Pinpoint the cell where the given text exists, returning its [x, y] midpoint coordinate. 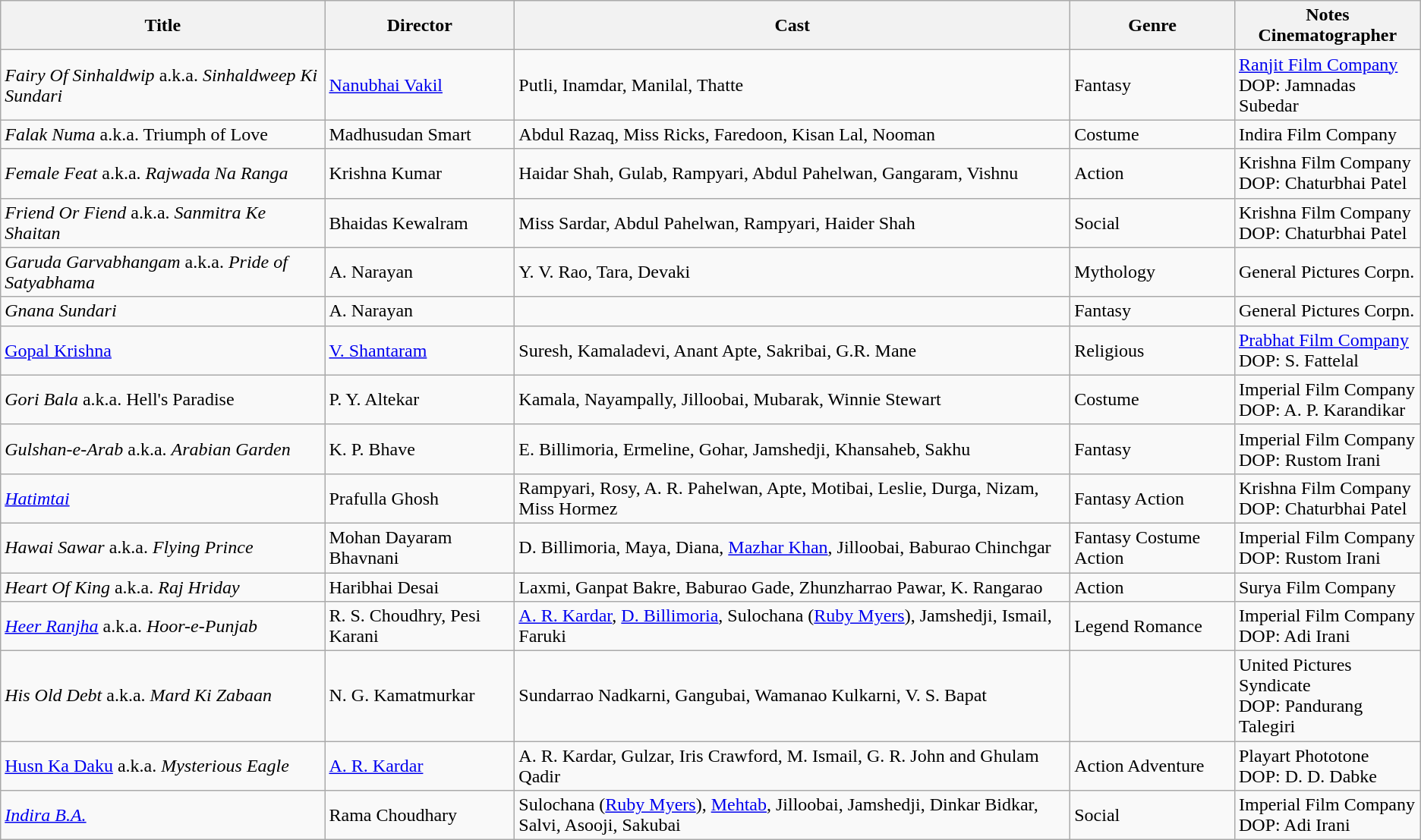
Sulochana (Ruby Myers), Mehtab, Jilloobai, Jamshedji, Dinkar Bidkar, Salvi, Asooji, Sakubai [792, 815]
Heart Of King a.k.a. Raj Hriday [162, 587]
Miss Sardar, Abdul Pahelwan, Rampyari, Haider Shah [792, 223]
Y. V. Rao, Tara, Devaki [792, 272]
Fantasy Costume Action [1152, 548]
A. R. Kardar [420, 766]
Suresh, Kamaladevi, Anant Apte, Sakribai, G.R. Mane [792, 351]
NotesCinematographer [1327, 26]
Title [162, 26]
Hatimtai [162, 498]
United Pictures SyndicateDOP: Pandurang Talegiri [1327, 697]
Gori Bala a.k.a. Hell's Paradise [162, 399]
Indira Film Company [1327, 134]
Gopal Krishna [162, 351]
Sundarrao Nadkarni, Gangubai, Wamanao Kulkarni, V. S. Bapat [792, 697]
Heer Ranjha a.k.a. Hoor-e-Punjab [162, 627]
V. Shantaram [420, 351]
Mohan Dayaram Bhavnani [420, 548]
Rampyari, Rosy, A. R. Pahelwan, Apte, Motibai, Leslie, Durga, Nizam, Miss Hormez [792, 498]
K. P. Bhave [420, 449]
A. R. Kardar, Gulzar, Iris Crawford, M. Ismail, G. R. John and Ghulam Qadir [792, 766]
D. Billimoria, Maya, Diana, Mazhar Khan, Jilloobai, Baburao Chinchgar [792, 548]
Indira B.A. [162, 815]
Fantasy Action [1152, 498]
Gnana Sundari [162, 311]
Falak Numa a.k.a. Triumph of Love [162, 134]
R. S. Choudhry, Pesi Karani [420, 627]
Abdul Razaq, Miss Ricks, Faredoon, Kisan Lal, Nooman [792, 134]
Gulshan-e-Arab a.k.a. Arabian Garden [162, 449]
Prabhat Film CompanyDOP: S. Fattelal [1327, 351]
Haribhai Desai [420, 587]
His Old Debt a.k.a. Mard Ki Zabaan [162, 697]
Nanubhai Vakil [420, 85]
A. R. Kardar, D. Billimoria, Sulochana (Ruby Myers), Jamshedji, Ismail, Faruki [792, 627]
Ranjit Film CompanyDOP: Jamnadas Subedar [1327, 85]
Bhaidas Kewalram [420, 223]
Laxmi, Ganpat Bakre, Baburao Gade, Zhunzharrao Pawar, K. Rangarao [792, 587]
Madhusudan Smart [420, 134]
Female Feat a.k.a. Rajwada Na Ranga [162, 173]
Legend Romance [1152, 627]
Krishna Kumar [420, 173]
Religious [1152, 351]
E. Billimoria, Ermeline, Gohar, Jamshedji, Khansaheb, Sakhu [792, 449]
Rama Choudhary [420, 815]
Kamala, Nayampally, Jilloobai, Mubarak, Winnie Stewart [792, 399]
Hawai Sawar a.k.a. Flying Prince [162, 548]
Action Adventure [1152, 766]
N. G. Kamatmurkar [420, 697]
Playart PhototoneDOP: D. D. Dabke [1327, 766]
Prafulla Ghosh [420, 498]
Genre [1152, 26]
P. Y. Altekar [420, 399]
Haidar Shah, Gulab, Rampyari, Abdul Pahelwan, Gangaram, Vishnu [792, 173]
Husn Ka Daku a.k.a. Mysterious Eagle [162, 766]
Putli, Inamdar, Manilal, Thatte [792, 85]
Surya Film Company [1327, 587]
Garuda Garvabhangam a.k.a. Pride of Satyabhama [162, 272]
Imperial Film CompanyDOP: A. P. Karandikar [1327, 399]
Director [420, 26]
Cast [792, 26]
Fairy Of Sinhaldwip a.k.a. Sinhaldweep Ki Sundari [162, 85]
Mythology [1152, 272]
Friend Or Fiend a.k.a. Sanmitra Ke Shaitan [162, 223]
